From the cell containing the given text, extract its center point as [x, y] coordinate. 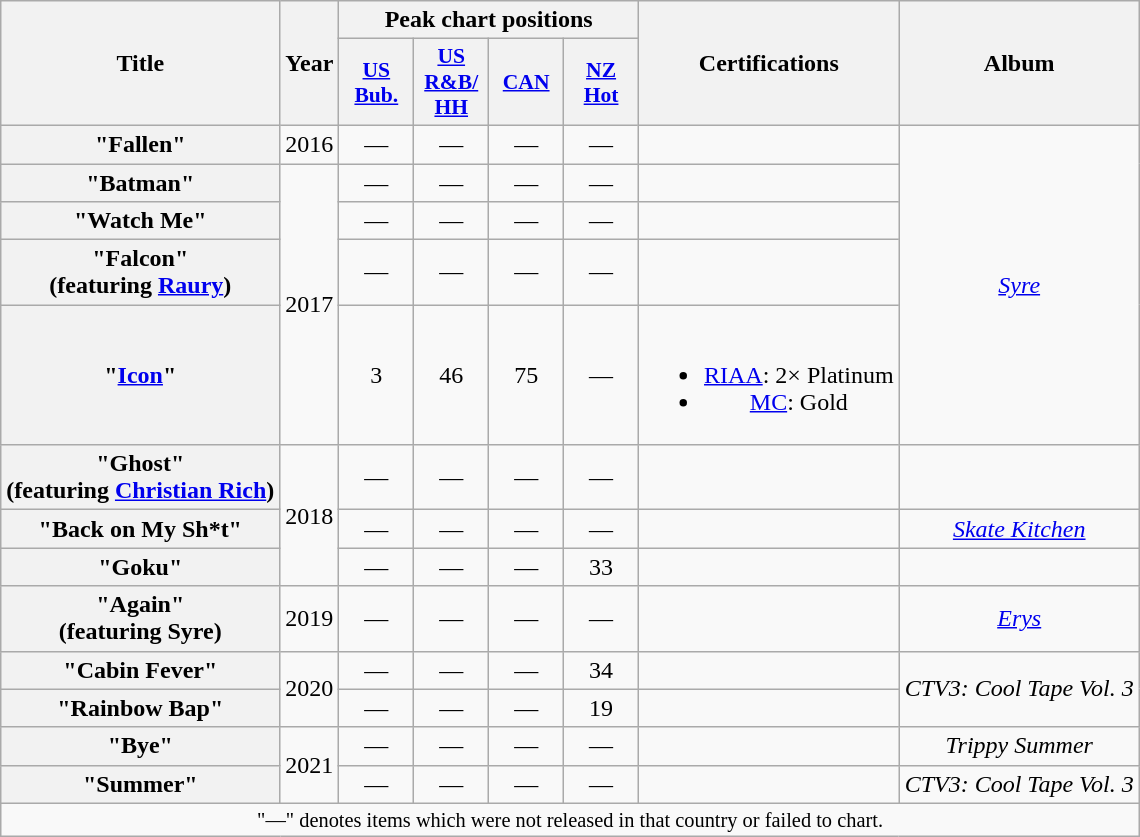
2021 [310, 765]
"Batman" [140, 183]
RIAA: 2× PlatinumMC: Gold [770, 375]
USR&B/HH [452, 82]
"Goku" [140, 567]
"Fallen" [140, 144]
2016 [310, 144]
"Rainbow Bap" [140, 708]
"Icon" [140, 375]
USBub. [376, 82]
"Again"(featuring Syre) [140, 618]
34 [602, 670]
Erys [1019, 618]
33 [602, 567]
NZHot [602, 82]
Title [140, 64]
"Cabin Fever" [140, 670]
2018 [310, 516]
Peak chart positions [489, 20]
"Falcon"(featuring Raury) [140, 272]
75 [526, 375]
Album [1019, 64]
"—" denotes items which were not released in that country or failed to chart. [570, 820]
Skate Kitchen [1019, 529]
Certifications [770, 64]
Syre [1019, 284]
2017 [310, 304]
"Watch Me" [140, 221]
"Ghost"(featuring Christian Rich) [140, 478]
"Bye" [140, 746]
3 [376, 375]
CAN [526, 82]
"Summer" [140, 784]
2020 [310, 689]
19 [602, 708]
Trippy Summer [1019, 746]
46 [452, 375]
"Back on My Sh*t" [140, 529]
Year [310, 64]
2019 [310, 618]
